Provide the [x, y] coordinate of the cell's center where the given text is located.  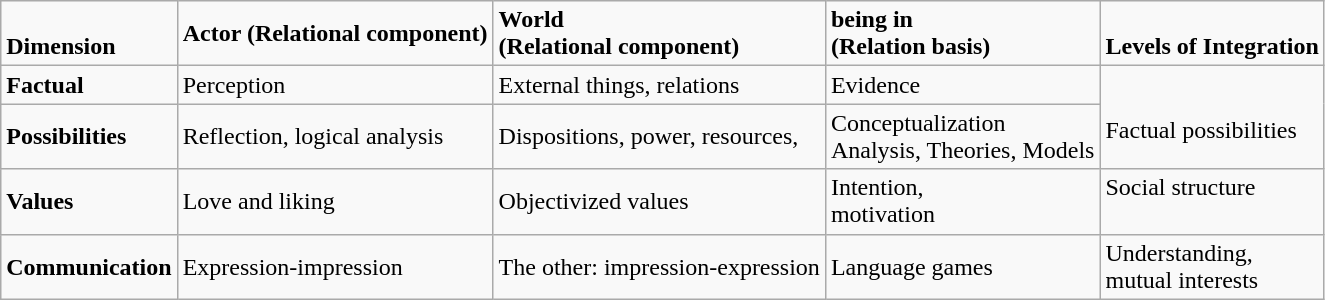
being in(Relation basis) [962, 34]
Possibilities [89, 136]
Evidence [962, 85]
ConceptualizationAnalysis, Theories, Models [962, 136]
Objectivized values [659, 202]
External things, relations [659, 85]
Dimension [89, 34]
The other: impression-expression [659, 266]
Factual [89, 85]
Love and liking [335, 202]
Actor (Relational component) [335, 34]
Communication [89, 266]
Reflection, logical analysis [335, 136]
World(Relational component) [659, 34]
Social structure [1212, 202]
Factual possibilities [1212, 118]
Understanding,mutual interests [1212, 266]
Values [89, 202]
Intention,motivation [962, 202]
Expression-impression [335, 266]
Perception [335, 85]
Dispositions, power, resources, [659, 136]
Language games [962, 266]
Levels of Integration [1212, 34]
